Return (x, y) of the center of cell containing provided text 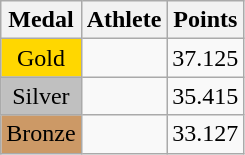
Silver (41, 96)
Bronze (41, 134)
33.127 (206, 134)
Gold (41, 58)
Points (206, 20)
Medal (41, 20)
35.415 (206, 96)
37.125 (206, 58)
Athlete (124, 20)
